Provide the (X, Y) coordinate of the cell's center where the given text is located.  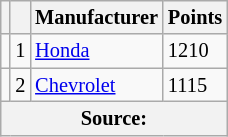
1115 (195, 85)
Honda (96, 51)
1 (20, 51)
Source: (114, 118)
Chevrolet (96, 85)
Points (195, 17)
Manufacturer (96, 17)
1210 (195, 51)
2 (20, 85)
